For the text-containing cell, return its midpoint in (X, Y) coordinate format. 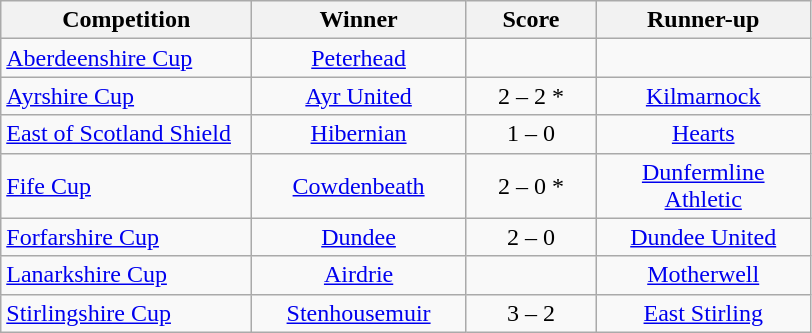
3 – 2 (530, 313)
Competition (126, 20)
Dundee United (703, 237)
Dunfermline Athletic (703, 186)
Ayr United (359, 96)
Hibernian (359, 134)
Stirlingshire Cup (126, 313)
Aberdeenshire Cup (126, 58)
1 – 0 (530, 134)
Cowdenbeath (359, 186)
Kilmarnock (703, 96)
Runner-up (703, 20)
Motherwell (703, 275)
2 – 2 * (530, 96)
Ayrshire Cup (126, 96)
Lanarkshire Cup (126, 275)
Hearts (703, 134)
East of Scotland Shield (126, 134)
Dundee (359, 237)
Stenhousemuir (359, 313)
East Stirling (703, 313)
2 – 0 * (530, 186)
Peterhead (359, 58)
2 – 0 (530, 237)
Fife Cup (126, 186)
Winner (359, 20)
Airdrie (359, 275)
Forfarshire Cup (126, 237)
Score (530, 20)
